Output the [x, y] coordinate of the center of the cell containing the given text.  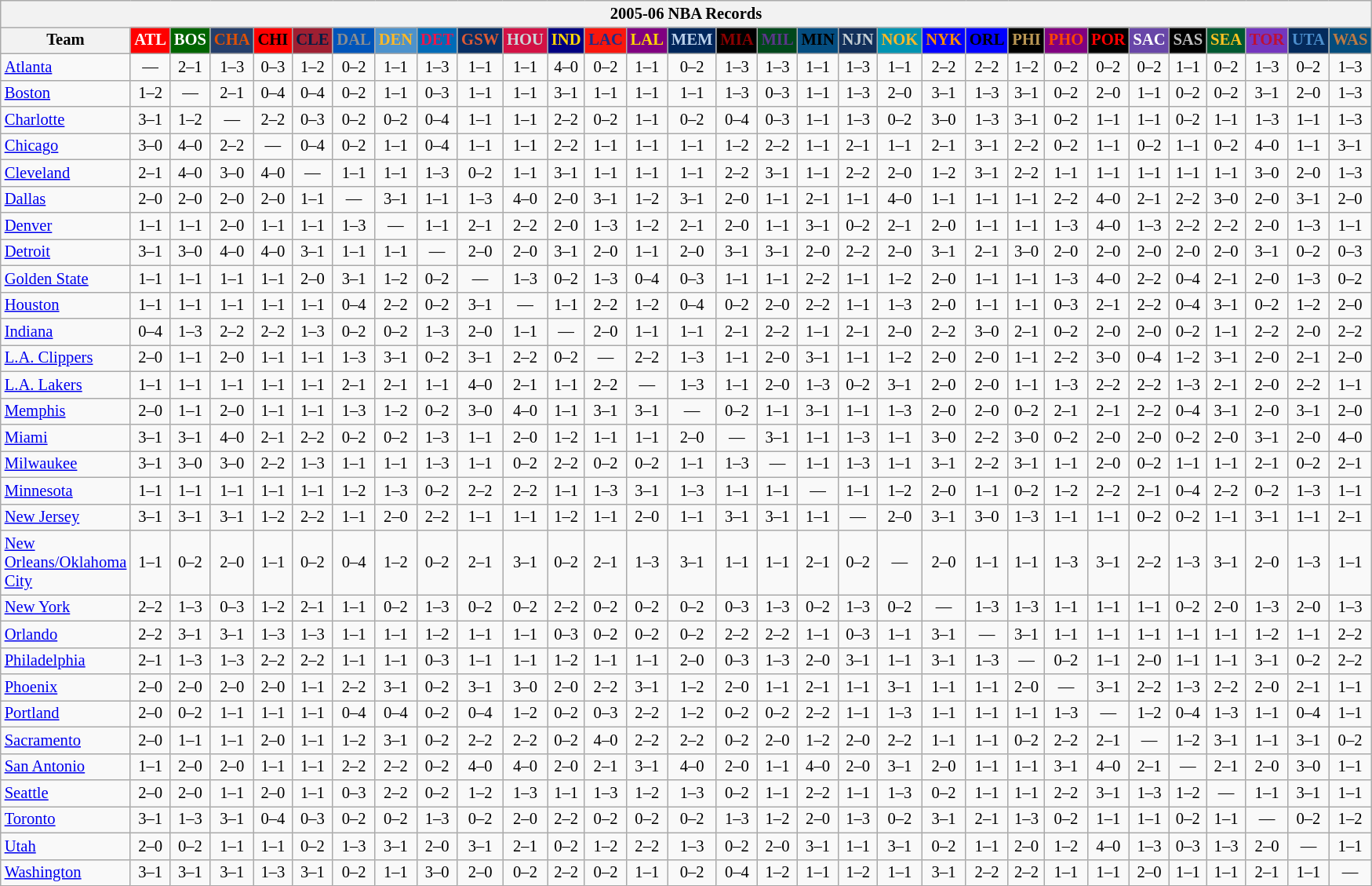
BOS [190, 40]
MIN [818, 40]
NJN [858, 40]
LAL [647, 40]
Minnesota [66, 490]
New Jersey [66, 517]
Boston [66, 93]
Charlotte [66, 120]
DET [437, 40]
Atlanta [66, 67]
CHI [273, 40]
Utah [66, 846]
CHA [232, 40]
IND [566, 40]
Golden State [66, 279]
CLE [312, 40]
SAC [1148, 40]
WAS [1350, 40]
NYK [944, 40]
Seattle [66, 793]
GSW [480, 40]
2005-06 NBA Records [686, 13]
Philadelphia [66, 661]
MEM [692, 40]
DAL [353, 40]
LAC [606, 40]
Portland [66, 713]
PHO [1066, 40]
Sacramento [66, 740]
Denver [66, 225]
San Antonio [66, 767]
ORL [987, 40]
Washington [66, 873]
MIA [737, 40]
L.A. Lakers [66, 385]
Memphis [66, 411]
SEA [1226, 40]
Indiana [66, 332]
Houston [66, 305]
Team [66, 40]
Toronto [66, 819]
ATL [151, 40]
Milwaukee [66, 464]
Miami [66, 437]
MIL [778, 40]
Detroit [66, 252]
DEN [395, 40]
POR [1108, 40]
UTA [1308, 40]
Cleveland [66, 173]
NOK [901, 40]
PHI [1026, 40]
Chicago [66, 146]
SAS [1188, 40]
Orlando [66, 634]
L.A. Clippers [66, 358]
New Orleans/Oklahoma City [66, 563]
New York [66, 607]
HOU [526, 40]
TOR [1267, 40]
Dallas [66, 199]
Phoenix [66, 687]
